Search for the cell housing the specified text and yield its [x, y] center coordinate. 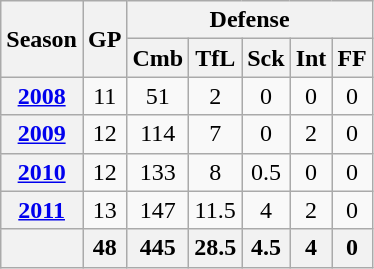
Cmb [158, 58]
Int [311, 58]
7 [216, 134]
FF [352, 58]
2010 [42, 172]
133 [158, 172]
Sck [266, 58]
Defense [250, 20]
8 [216, 172]
11 [104, 96]
Season [42, 39]
13 [104, 210]
2009 [42, 134]
11.5 [216, 210]
48 [104, 248]
114 [158, 134]
51 [158, 96]
2008 [42, 96]
147 [158, 210]
4.5 [266, 248]
2011 [42, 210]
GP [104, 39]
TfL [216, 58]
28.5 [216, 248]
0.5 [266, 172]
445 [158, 248]
